Provide the (x, y) coordinate of the cell's center where the given text is located.  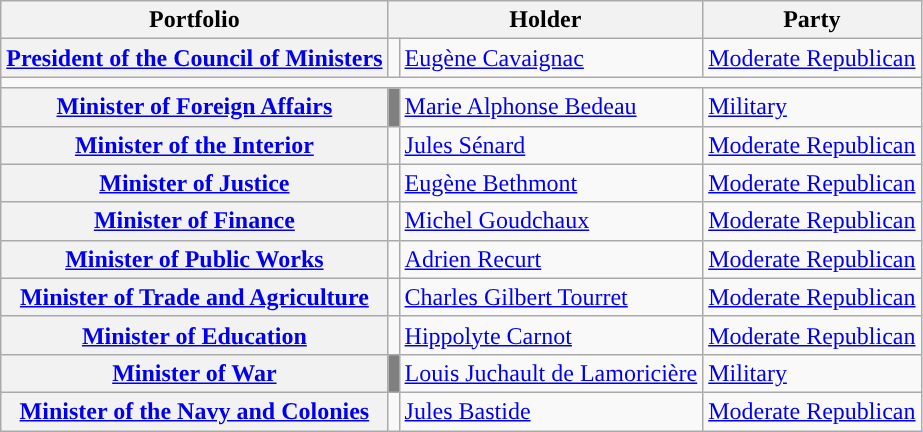
Minister of Trade and Agriculture (194, 297)
Minister of War (194, 373)
Charles Gilbert Tourret (551, 297)
Holder (546, 20)
Eugène Cavaignac (551, 58)
Minister of Public Works (194, 259)
Party (812, 20)
Adrien Recurt (551, 259)
Marie Alphonse Bedeau (551, 107)
Jules Sénard (551, 145)
Minister of the Navy and Colonies (194, 411)
Minister of Finance (194, 221)
Jules Bastide (551, 411)
President of the Council of Ministers (194, 58)
Minister of the Interior (194, 145)
Louis Juchault de Lamoricière (551, 373)
Portfolio (194, 20)
Minister of Justice (194, 183)
Minister of Education (194, 335)
Michel Goudchaux (551, 221)
Eugène Bethmont (551, 183)
Hippolyte Carnot (551, 335)
Minister of Foreign Affairs (194, 107)
